Output the [X, Y] coordinate of the center of the cell containing the given text.  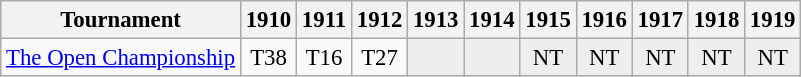
1911 [324, 20]
1914 [492, 20]
1916 [604, 20]
T27 [379, 58]
T38 [268, 58]
1915 [548, 20]
1910 [268, 20]
T16 [324, 58]
1919 [773, 20]
1917 [660, 20]
The Open Championship [121, 58]
1918 [716, 20]
1912 [379, 20]
Tournament [121, 20]
1913 [436, 20]
